Determine the (x, y) coordinate at the center of the cell enclosing the given text.  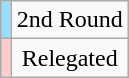
2nd Round (70, 20)
Relegated (70, 58)
